Provide the [X, Y] coordinate of the cell's center where the given text is located.  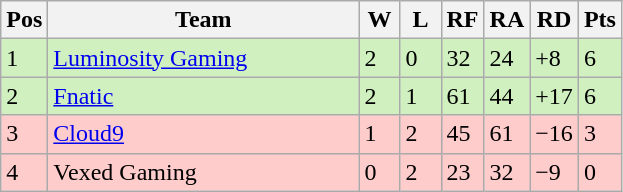
Fnatic [204, 96]
−9 [554, 172]
W [380, 20]
RD [554, 20]
4 [24, 172]
Cloud9 [204, 134]
−16 [554, 134]
L [420, 20]
Pts [600, 20]
Vexed Gaming [204, 172]
Pos [24, 20]
RA [507, 20]
Luminosity Gaming [204, 58]
24 [507, 58]
RF [462, 20]
23 [462, 172]
+8 [554, 58]
45 [462, 134]
44 [507, 96]
+17 [554, 96]
Team [204, 20]
